From the cell containing the given text, extract its center point as (x, y) coordinate. 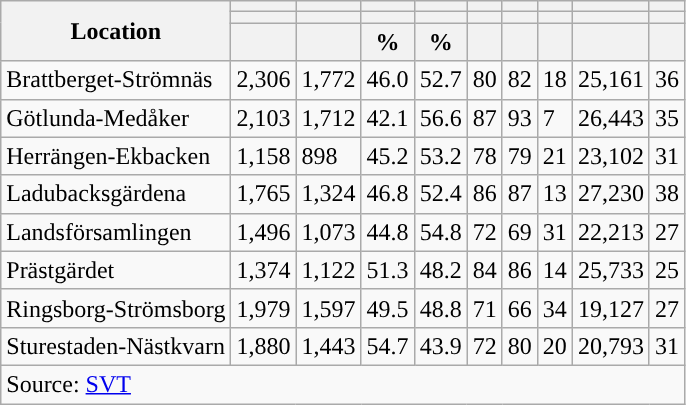
49.5 (388, 308)
20 (554, 346)
Landsförsamlingen (116, 232)
25,161 (610, 80)
34 (554, 308)
82 (520, 80)
1,979 (264, 308)
66 (520, 308)
51.3 (388, 270)
79 (520, 156)
1,597 (328, 308)
69 (520, 232)
18 (554, 80)
1,496 (264, 232)
38 (666, 194)
84 (484, 270)
Sturestaden-Nästkvarn (116, 346)
1,158 (264, 156)
35 (666, 118)
1,073 (328, 232)
78 (484, 156)
1,772 (328, 80)
Location (116, 31)
46.0 (388, 80)
56.6 (440, 118)
1,443 (328, 346)
25 (666, 270)
898 (328, 156)
Herrängen-Ekbacken (116, 156)
22,213 (610, 232)
2,103 (264, 118)
45.2 (388, 156)
36 (666, 80)
71 (484, 308)
42.1 (388, 118)
1,712 (328, 118)
1,324 (328, 194)
48.2 (440, 270)
13 (554, 194)
Ringsborg-Strömsborg (116, 308)
14 (554, 270)
25,733 (610, 270)
43.9 (440, 346)
Brattberget-Strömnäs (116, 80)
1,765 (264, 194)
1,880 (264, 346)
1,122 (328, 270)
7 (554, 118)
19,127 (610, 308)
26,443 (610, 118)
20,793 (610, 346)
2,306 (264, 80)
52.4 (440, 194)
Source: SVT (343, 384)
23,102 (610, 156)
52.7 (440, 80)
54.8 (440, 232)
Prästgärdet (116, 270)
1,374 (264, 270)
53.2 (440, 156)
27,230 (610, 194)
54.7 (388, 346)
21 (554, 156)
Götlunda-Medåker (116, 118)
46.8 (388, 194)
Ladubacksgärdena (116, 194)
44.8 (388, 232)
48.8 (440, 308)
93 (520, 118)
